From the cell containing the given text, extract its center point as [X, Y] coordinate. 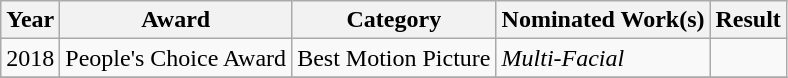
2018 [30, 58]
Award [176, 20]
Multi-Facial [603, 58]
Nominated Work(s) [603, 20]
Result [748, 20]
People's Choice Award [176, 58]
Best Motion Picture [394, 58]
Category [394, 20]
Year [30, 20]
